From the cell containing the given text, extract its center point as (X, Y) coordinate. 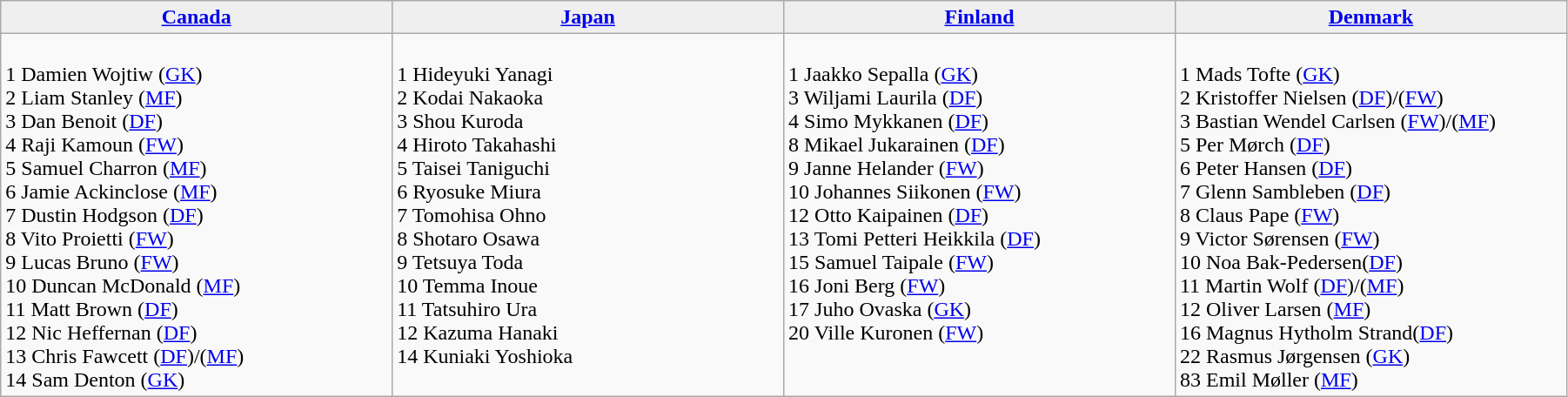
Japan (588, 17)
Finland (980, 17)
Denmark (1370, 17)
Canada (197, 17)
